Output the [X, Y] coordinate of the center of the cell containing the given text.  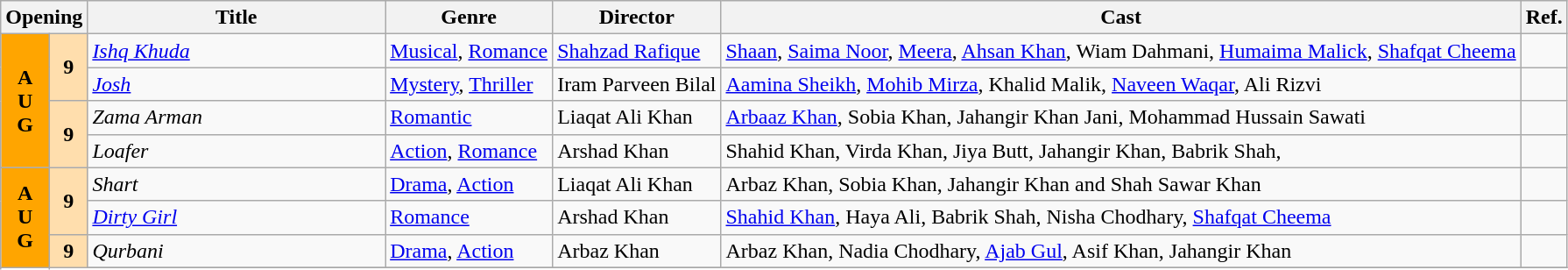
Mystery, Thriller [470, 84]
Action, Romance [470, 151]
Aamina Sheikh, Mohib Mirza, Khalid Malik, Naveen Waqar, Ali Rizvi [1121, 84]
Romance [470, 217]
Ishq Khuda [237, 51]
Dirty Girl [237, 217]
Romantic [470, 117]
Shahzad Rafique [637, 51]
Arbaz Khan [637, 251]
Arbaaz Khan, Sobia Khan, Jahangir Khan Jani, Mohammad Hussain Sawati [1121, 117]
Zama Arman [237, 117]
Shahid Khan, Haya Ali, Babrik Shah, Nisha Chodhary, Shafqat Cheema [1121, 217]
Arbaz Khan, Sobia Khan, Jahangir Khan and Shah Sawar Khan [1121, 184]
Opening [44, 18]
Musical, Romance [470, 51]
Title [237, 18]
Shaan, Saima Noor, Meera, Ahsan Khan, Wiam Dahmani, Humaima Malick, Shafqat Cheema [1121, 51]
Iram Parveen Bilal [637, 84]
Shahid Khan, Virda Khan, Jiya Butt, Jahangir Khan, Babrik Shah, [1121, 151]
Director [637, 18]
Josh [237, 84]
Qurbani [237, 251]
Genre [470, 18]
Loafer [237, 151]
Arbaz Khan, Nadia Chodhary, Ajab Gul, Asif Khan, Jahangir Khan [1121, 251]
Ref. [1543, 18]
Shart [237, 184]
Cast [1121, 18]
